Return the (x, y) coordinate for the center point of the cell that contains the specified text.  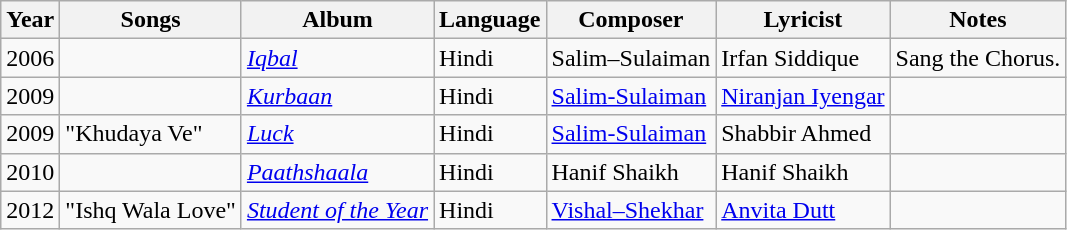
Student of the Year (337, 210)
Niranjan Iyengar (803, 96)
Shabbir Ahmed (803, 134)
Songs (151, 20)
2012 (30, 210)
"Khudaya Ve" (151, 134)
Iqbal (337, 58)
Notes (978, 20)
Kurbaan (337, 96)
Year (30, 20)
Lyricist (803, 20)
2010 (30, 172)
2006 (30, 58)
Irfan Siddique (803, 58)
Language (490, 20)
Vishal–Shekhar (631, 210)
"Ishq Wala Love" (151, 210)
Composer (631, 20)
Sang the Chorus. (978, 58)
Anvita Dutt (803, 210)
Album (337, 20)
Paathshaala (337, 172)
Salim–Sulaiman (631, 58)
Luck (337, 134)
